Determine the (x, y) coordinate at the center of the cell enclosing the given text.  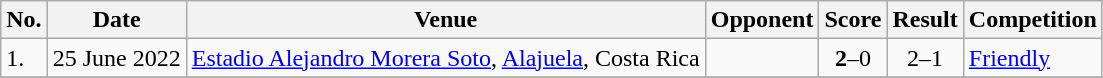
Score (853, 20)
Competition (1032, 20)
Friendly (1032, 58)
25 June 2022 (116, 58)
Estadio Alejandro Morera Soto, Alajuela, Costa Rica (446, 58)
Date (116, 20)
Venue (446, 20)
No. (24, 20)
Result (925, 20)
Opponent (762, 20)
2–0 (853, 58)
2–1 (925, 58)
1. (24, 58)
